From the cell containing the given text, extract its center point as [X, Y] coordinate. 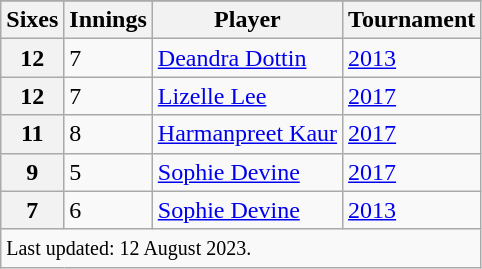
Last updated: 12 August 2023. [241, 248]
Player [247, 20]
Lizelle Lee [247, 96]
Tournament [412, 20]
8 [108, 134]
Deandra Dottin [247, 58]
Innings [108, 20]
9 [32, 172]
6 [108, 210]
11 [32, 134]
Sixes [32, 20]
5 [108, 172]
Harmanpreet Kaur [247, 134]
